Pinpoint the cell where the given text exists, returning its (x, y) midpoint coordinate. 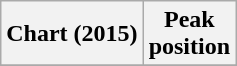
Chart (2015) (72, 34)
Peak position (189, 34)
